For the text-containing cell, return its midpoint in [X, Y] coordinate format. 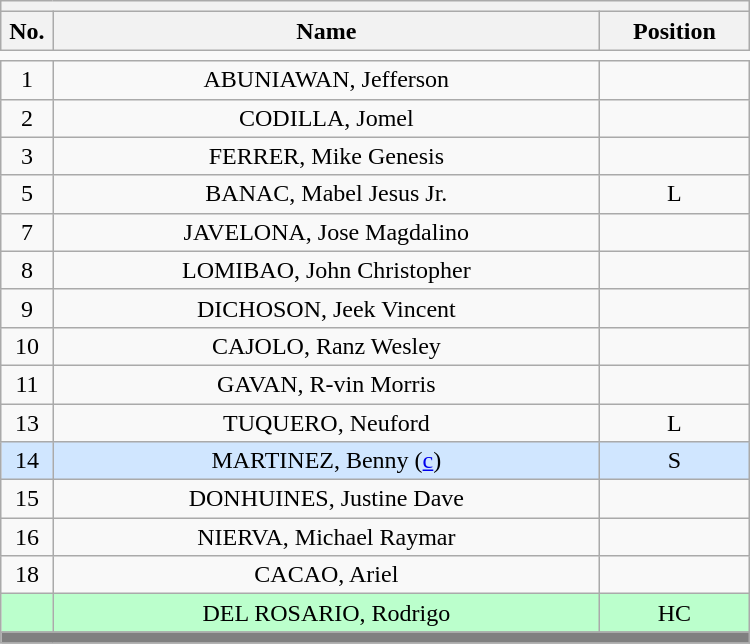
DICHOSON, Jeek Vincent [326, 308]
No. [27, 31]
HC [675, 613]
10 [27, 346]
18 [27, 575]
LOMIBAO, John Christopher [326, 270]
S [675, 461]
GAVAN, R-vin Morris [326, 384]
BANAC, Mabel Jesus Jr. [326, 194]
JAVELONA, Jose Magdalino [326, 232]
TUQUERO, Neuford [326, 423]
2 [27, 118]
DEL ROSARIO, Rodrigo [326, 613]
16 [27, 537]
14 [27, 461]
11 [27, 384]
5 [27, 194]
CODILLA, Jomel [326, 118]
7 [27, 232]
FERRER, Mike Genesis [326, 156]
Name [326, 31]
DONHUINES, Justine Dave [326, 499]
9 [27, 308]
3 [27, 156]
15 [27, 499]
Position [675, 31]
8 [27, 270]
ABUNIAWAN, Jefferson [326, 80]
CACAO, Ariel [326, 575]
MARTINEZ, Benny (c) [326, 461]
CAJOLO, Ranz Wesley [326, 346]
13 [27, 423]
NIERVA, Michael Raymar [326, 537]
1 [27, 80]
